Scan for the cell matching the given text and deliver its (x, y) coordinate at center. 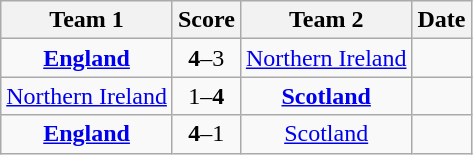
4–1 (206, 134)
Team 2 (326, 20)
Team 1 (87, 20)
Date (442, 20)
4–3 (206, 58)
Score (206, 20)
1–4 (206, 96)
